Extract the [X, Y] coordinate from the center of the cell holding the provided text.  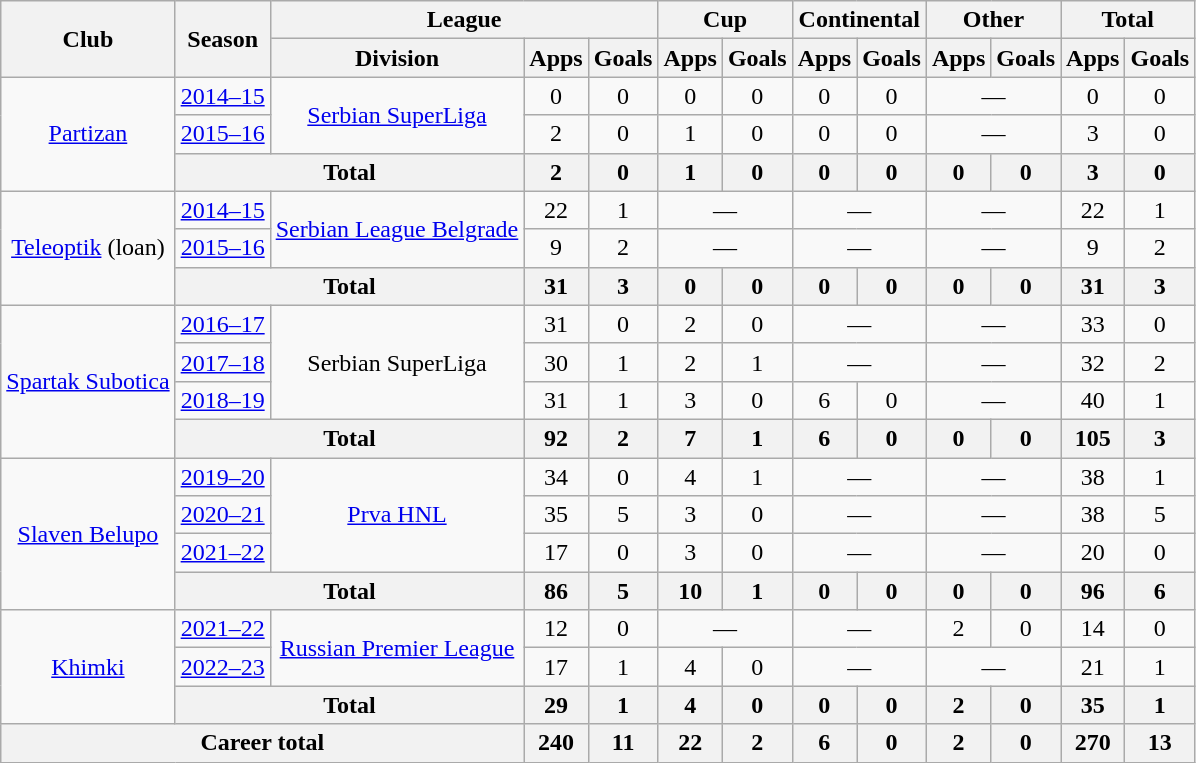
2020–21 [222, 515]
14 [1093, 629]
Division [397, 58]
Other [993, 20]
32 [1093, 362]
Khimki [88, 667]
92 [556, 438]
10 [690, 591]
Club [88, 39]
270 [1093, 743]
2016–17 [222, 324]
Continental [859, 20]
12 [556, 629]
Season [222, 39]
2018–19 [222, 400]
30 [556, 362]
2017–18 [222, 362]
13 [1160, 743]
Slaven Belupo [88, 534]
21 [1093, 667]
40 [1093, 400]
34 [556, 477]
Teleoptik (loan) [88, 248]
11 [623, 743]
96 [1093, 591]
League [464, 20]
33 [1093, 324]
29 [556, 705]
Russian Premier League [397, 648]
105 [1093, 438]
240 [556, 743]
Serbian League Belgrade [397, 229]
86 [556, 591]
Spartak Subotica [88, 381]
20 [1093, 553]
Prva HNL [397, 515]
Cup [725, 20]
Career total [262, 743]
2022–23 [222, 667]
Partizan [88, 134]
7 [690, 438]
2019–20 [222, 477]
